Find where the given text appears and provide that cell's center as (X, Y) coordinate. 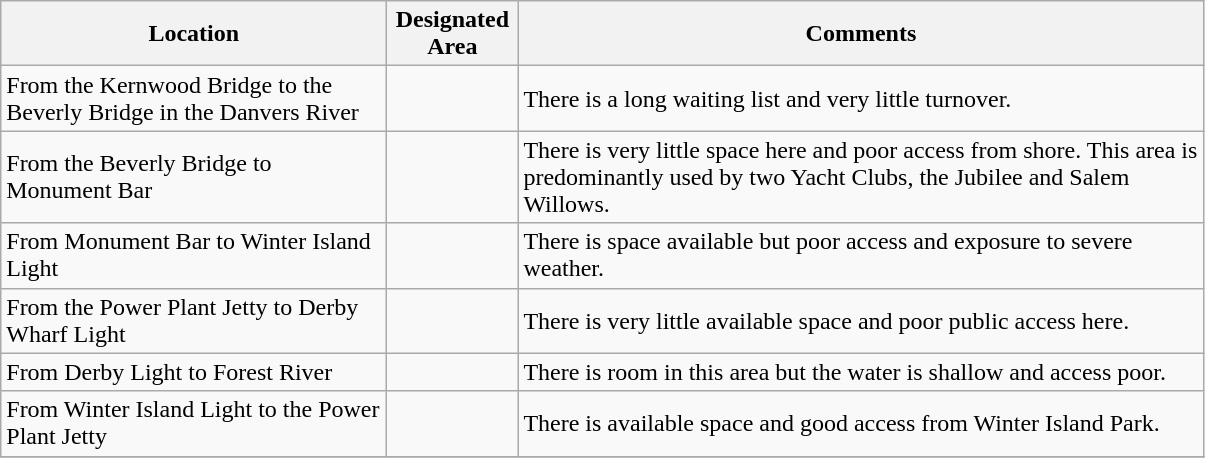
There is room in this area but the water is shallow and access poor. (861, 372)
Comments (861, 34)
From the Power Plant Jetty to Derby Wharf Light (194, 320)
There is available space and good access from Winter Island Park. (861, 424)
From Derby Light to Forest River (194, 372)
From Monument Bar to Winter Island Light (194, 256)
There is very little space here and poor access from shore. This area is predominantly used by two Yacht Clubs, the Jubilee and Salem Willows. (861, 177)
From Winter Island Light to the Power Plant Jetty (194, 424)
Location (194, 34)
There is a long waiting list and very little turnover. (861, 98)
There is very little available space and poor public access here. (861, 320)
Designated Area (452, 34)
There is space available but poor access and exposure to severe weather. (861, 256)
From the Beverly Bridge to Monument Bar (194, 177)
From the Kernwood Bridge to the Beverly Bridge in the Danvers River (194, 98)
